Determine the (X, Y) coordinate at the center of the cell enclosing the given text.  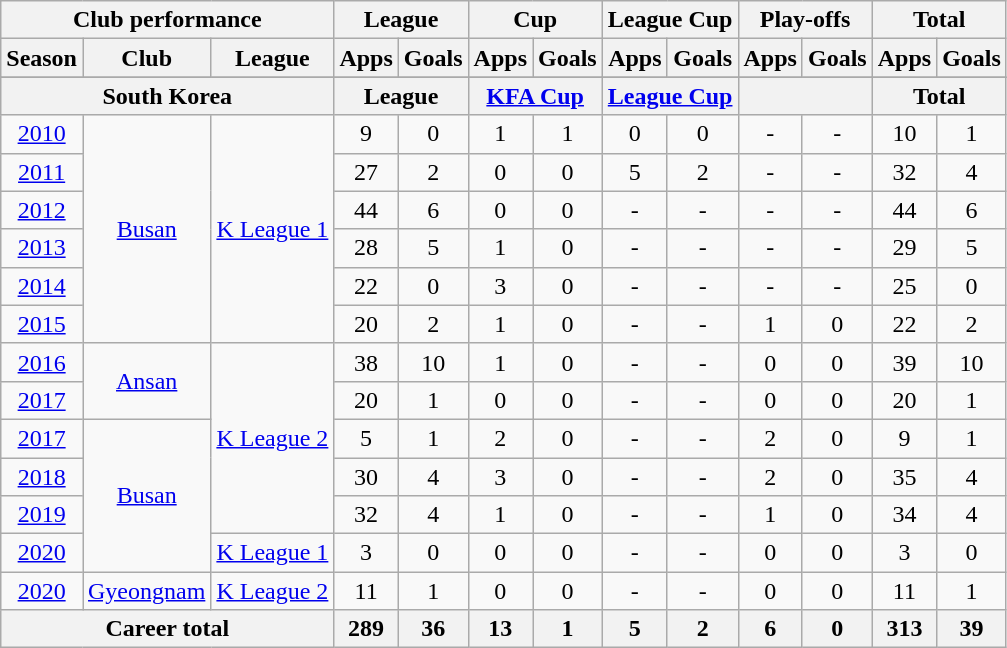
35 (904, 477)
2012 (42, 210)
Cup (535, 20)
Gyeongnam (146, 591)
Season (42, 58)
KFA Cup (535, 96)
2010 (42, 134)
30 (366, 477)
2019 (42, 515)
2014 (42, 286)
Play-offs (805, 20)
Club performance (168, 20)
Career total (168, 629)
South Korea (168, 96)
13 (500, 629)
36 (433, 629)
25 (904, 286)
313 (904, 629)
28 (366, 248)
27 (366, 172)
38 (366, 362)
Ansan (146, 381)
2016 (42, 362)
2018 (42, 477)
2013 (42, 248)
29 (904, 248)
2015 (42, 324)
2011 (42, 172)
34 (904, 515)
Club (146, 58)
289 (366, 629)
